Search for the cell housing the specified text and yield its (X, Y) center coordinate. 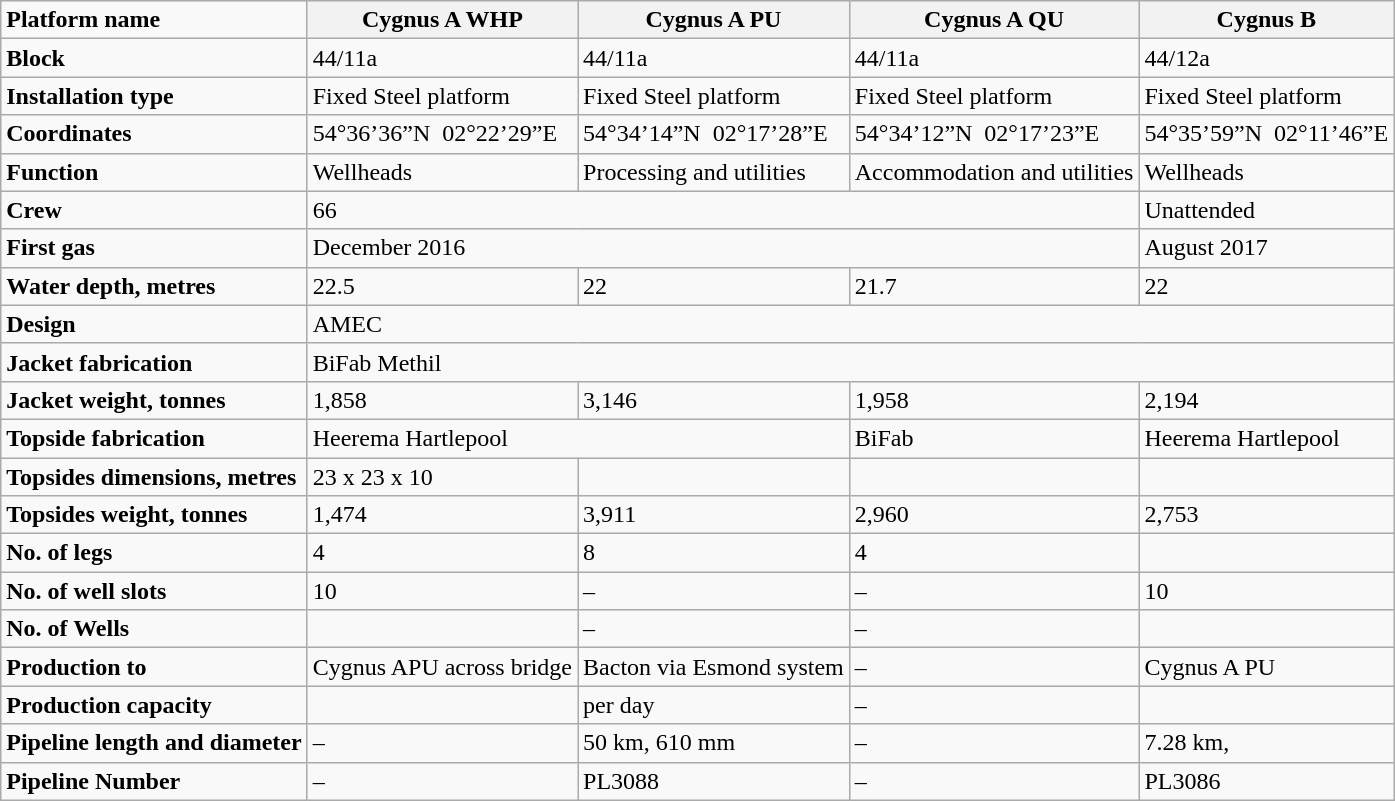
Cygnus A WHP (442, 20)
Pipeline length and diameter (154, 743)
8 (714, 553)
Pipeline Number (154, 781)
21.7 (994, 286)
54°36’36”N 02°22’29”E (442, 134)
54°35’59”N 02°11’46”E (1266, 134)
50 km, 610 mm (714, 743)
66 (723, 210)
1,474 (442, 515)
54°34’12”N 02°17’23”E (994, 134)
Unattended (1266, 210)
December 2016 (723, 248)
Design (154, 324)
Cygnus A QU (994, 20)
2,194 (1266, 400)
Block (154, 58)
August 2017 (1266, 248)
Platform name (154, 20)
Cygnus APU across bridge (442, 667)
Installation type (154, 96)
BiFab (994, 438)
No. of well slots (154, 591)
per day (714, 705)
54°34’14”N 02°17’28”E (714, 134)
AMEC (850, 324)
Crew (154, 210)
Cygnus B (1266, 20)
First gas (154, 248)
Bacton via Esmond system (714, 667)
Water depth, metres (154, 286)
44/12a (1266, 58)
Jacket weight, tonnes (154, 400)
PL3086 (1266, 781)
Production to (154, 667)
7.28 km, (1266, 743)
3,146 (714, 400)
Production capacity (154, 705)
2,753 (1266, 515)
Topsides dimensions, metres (154, 477)
Processing and utilities (714, 172)
Jacket fabrication (154, 362)
2,960 (994, 515)
Function (154, 172)
23 x 23 x 10 (442, 477)
PL3088 (714, 781)
Accommodation and utilities (994, 172)
Topside fabrication (154, 438)
Coordinates (154, 134)
1,958 (994, 400)
1,858 (442, 400)
22.5 (442, 286)
Topsides weight, tonnes (154, 515)
No. of legs (154, 553)
BiFab Methil (850, 362)
3,911 (714, 515)
No. of Wells (154, 629)
